Determine the [X, Y] coordinate at the center of the cell enclosing the given text.  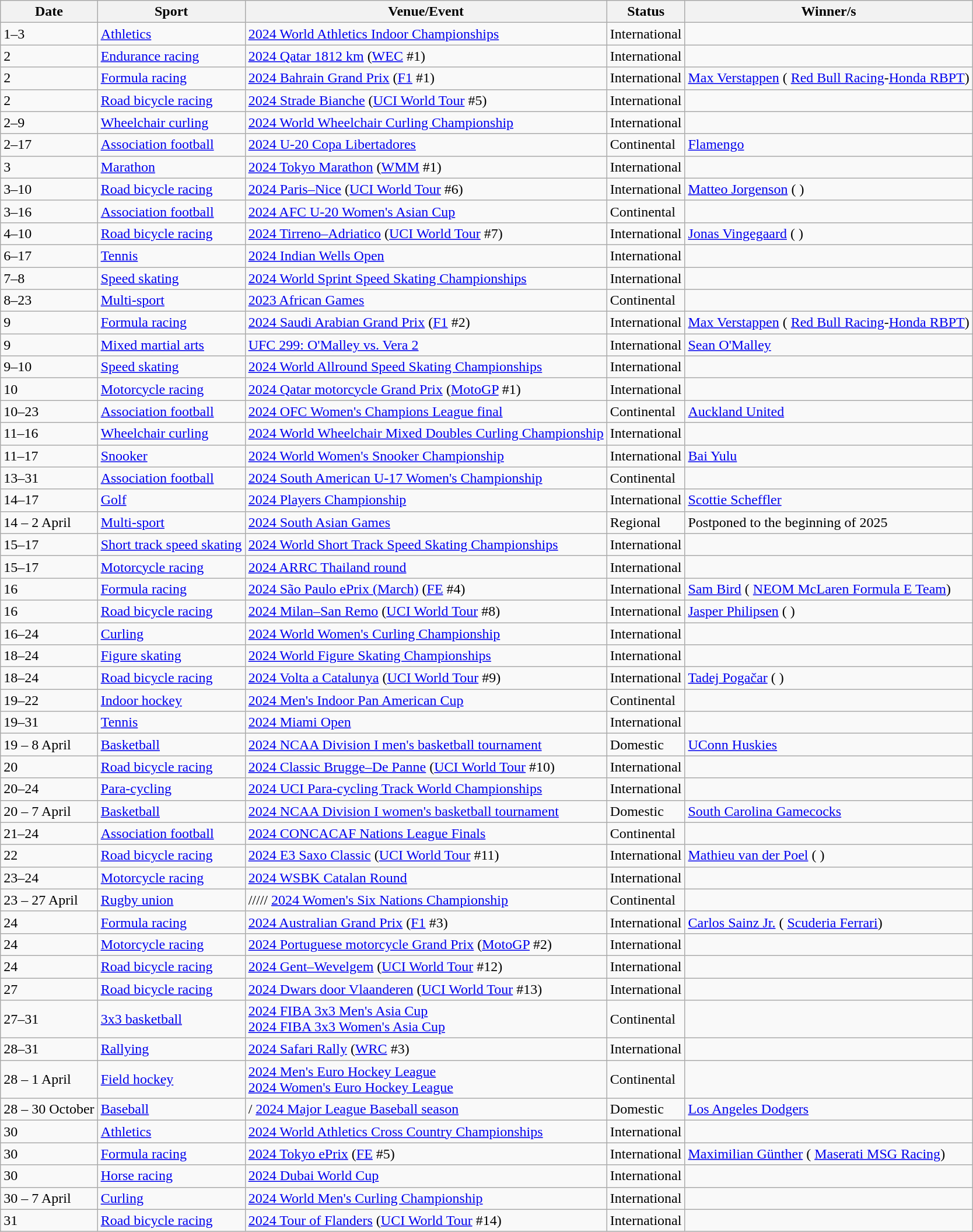
Tadej Pogačar ( ) [828, 678]
South Carolina Gamecocks [828, 811]
20 – 7 April [49, 811]
2–9 [49, 123]
2024 Indian Wells Open [426, 256]
Auckland United [828, 411]
Indoor hockey [171, 700]
2024 World Women's Snooker Championship [426, 456]
19–22 [49, 700]
19–31 [49, 723]
27–31 [49, 1019]
2024 ARRC Thailand round [426, 567]
2024 OFC Women's Champions League final [426, 411]
2024 Men's Indoor Pan American Cup [426, 700]
2024 Volta a Catalunya (UCI World Tour #9) [426, 678]
2024 Paris–Nice (UCI World Tour #6) [426, 189]
2024 U-20 Copa Libertadores [426, 145]
Date [49, 12]
28 – 1 April [49, 1080]
2024 WSBK Catalan Round [426, 878]
2024 Classic Brugge–De Panne (UCI World Tour #10) [426, 767]
2024 World Wheelchair Mixed Doubles Curling Championship [426, 434]
Sam Bird ( NEOM McLaren Formula E Team) [828, 589]
2024 South Asian Games [426, 522]
Postponed to the beginning of 2025 [828, 522]
2024 Qatar motorcycle Grand Prix (MotoGP #1) [426, 389]
2024 Miami Open [426, 723]
22 [49, 856]
2024 Dwars door Vlaanderen (UCI World Tour #13) [426, 989]
3x3 basketball [171, 1019]
2024 Portuguese motorcycle Grand Prix (MotoGP #2) [426, 944]
14 – 2 April [49, 522]
2024 Tokyo Marathon (WMM #1) [426, 167]
28–31 [49, 1049]
3–16 [49, 211]
2024 World Men's Curling Championship [426, 1198]
27 [49, 989]
8–23 [49, 301]
4–10 [49, 233]
2024 Men's Euro Hockey League 2024 Women's Euro Hockey League [426, 1080]
Rugby union [171, 900]
2024 World Women's Curling Championship [426, 633]
2024 CONCACAF Nations League Finals [426, 833]
1–3 [49, 34]
Figure skating [171, 656]
Los Angeles Dodgers [828, 1109]
2024 Tokyo ePrix (FE #5) [426, 1154]
2024 World Sprint Speed Skating Championships [426, 278]
2024 World Allround Speed Skating Championships [426, 367]
2024 Players Championship [426, 500]
Jonas Vingegaard ( ) [828, 233]
2024 Bahrain Grand Prix (F1 #1) [426, 78]
Field hockey [171, 1080]
Flamengo [828, 145]
Mixed martial arts [171, 345]
2024 Tour of Flanders (UCI World Tour #14) [426, 1220]
19 – 8 April [49, 745]
2024 Tirreno–Adriatico (UCI World Tour #7) [426, 233]
2024 World Wheelchair Curling Championship [426, 123]
20 [49, 767]
UConn Huskies [828, 745]
23–24 [49, 878]
16–24 [49, 633]
Marathon [171, 167]
7–8 [49, 278]
2024 Australian Grand Prix (F1 #3) [426, 922]
Carlos Sainz Jr. ( Scuderia Ferrari) [828, 922]
10 [49, 389]
Matteo Jorgenson ( ) [828, 189]
31 [49, 1220]
Maximilian Günther ( Maserati MSG Racing) [828, 1154]
3–10 [49, 189]
2024 NCAA Division I men's basketball tournament [426, 745]
2024 Dubai World Cup [426, 1176]
2024 World Athletics Indoor Championships [426, 34]
2024 Strade Bianche (UCI World Tour #5) [426, 100]
2024 Gent–Wevelgem (UCI World Tour #12) [426, 966]
6–17 [49, 256]
UFC 299: O'Malley vs. Vera 2 [426, 345]
20–24 [49, 789]
///// 2024 Women's Six Nations Championship [426, 900]
Winner/s [828, 12]
2024 World Figure Skating Championships [426, 656]
2024 Saudi Arabian Grand Prix (F1 #2) [426, 323]
23 – 27 April [49, 900]
2024 AFC U-20 Women's Asian Cup [426, 211]
Jasper Philipsen ( ) [828, 611]
3 [49, 167]
Venue/Event [426, 12]
Status [646, 12]
13–31 [49, 478]
2024 Milan–San Remo (UCI World Tour #8) [426, 611]
2024 World Athletics Cross Country Championships [426, 1132]
2024 FIBA 3x3 Men's Asia Cup 2024 FIBA 3x3 Women's Asia Cup [426, 1019]
11–17 [49, 456]
Sean O'Malley [828, 345]
2024 São Paulo ePrix (March) (FE #4) [426, 589]
Rallying [171, 1049]
2024 Safari Rally (WRC #3) [426, 1049]
Para-cycling [171, 789]
Endurance racing [171, 56]
Sport [171, 12]
Snooker [171, 456]
2024 UCI Para-cycling Track World Championships [426, 789]
2–17 [49, 145]
Golf [171, 500]
2024 E3 Saxo Classic (UCI World Tour #11) [426, 856]
2024 South American U-17 Women's Championship [426, 478]
2024 NCAA Division I women's basketball tournament [426, 811]
2023 African Games [426, 301]
30 – 7 April [49, 1198]
Short track speed skating [171, 545]
Bai Yulu [828, 456]
Mathieu van der Poel ( ) [828, 856]
Regional [646, 522]
14–17 [49, 500]
/ 2024 Major League Baseball season [426, 1109]
28 – 30 October [49, 1109]
Horse racing [171, 1176]
2024 Qatar 1812 km (WEC #1) [426, 56]
2024 World Short Track Speed Skating Championships [426, 545]
10–23 [49, 411]
21–24 [49, 833]
9–10 [49, 367]
11–16 [49, 434]
Scottie Scheffler [828, 500]
Baseball [171, 1109]
